Scan for the cell matching the given text and deliver its [x, y] coordinate at center. 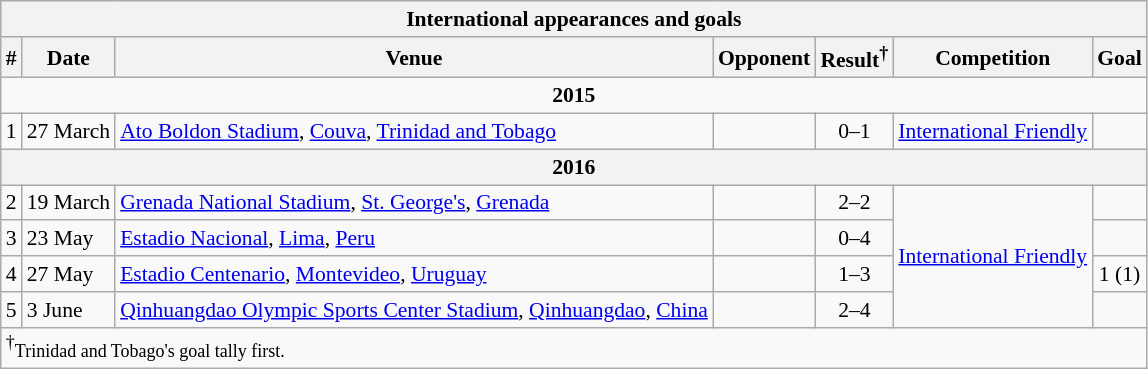
International appearances and goals [574, 19]
Grenada National Stadium, St. George's, Grenada [414, 203]
2016 [574, 167]
0–1 [854, 132]
Goal [1120, 58]
1 (1) [1120, 274]
1 [12, 132]
4 [12, 274]
2–2 [854, 203]
†Trinidad and Tobago's goal tally first. [574, 348]
Venue [414, 58]
Ato Boldon Stadium, Couva, Trinidad and Tobago [414, 132]
23 May [68, 239]
# [12, 58]
Competition [992, 58]
3 [12, 239]
27 May [68, 274]
1–3 [854, 274]
2015 [574, 96]
3 June [68, 310]
Qinhuangdao Olympic Sports Center Stadium, Qinhuangdao, China [414, 310]
0–4 [854, 239]
19 March [68, 203]
Result† [854, 58]
Estadio Nacional, Lima, Peru [414, 239]
2–4 [854, 310]
27 March [68, 132]
Opponent [764, 58]
Date [68, 58]
5 [12, 310]
Estadio Centenario, Montevideo, Uruguay [414, 274]
2 [12, 203]
